Return (x, y) of the center of cell containing provided text 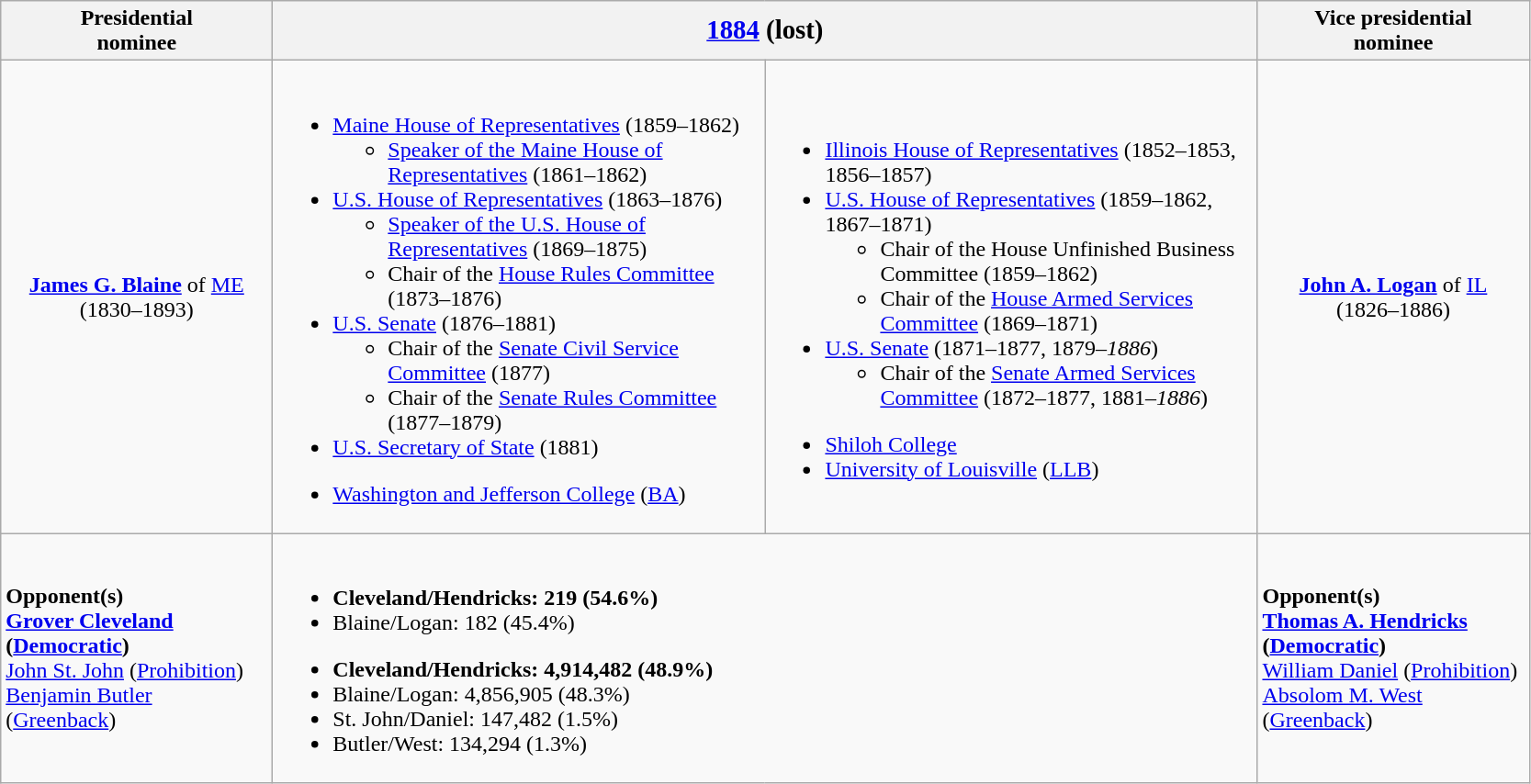
Opponent(s)Grover Cleveland (Democratic)John St. John (Prohibition)Benjamin Butler (Greenback) (137, 658)
Opponent(s)Thomas A. Hendricks (Democratic)William Daniel (Prohibition)Absolom M. West (Greenback) (1393, 658)
Vice presidentialnominee (1393, 31)
John A. Logan of IL(1826–1886) (1393, 297)
Presidentialnominee (137, 31)
1884 (lost) (765, 31)
James G. Blaine of ME(1830–1893) (137, 297)
